Pinpoint the cell where the given text exists, returning its [x, y] midpoint coordinate. 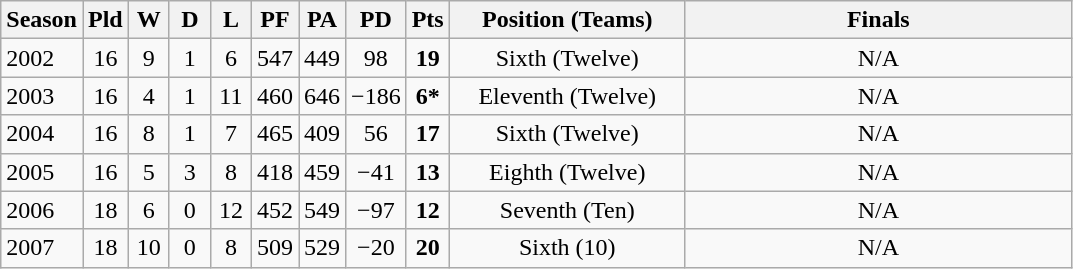
547 [274, 58]
7 [230, 134]
5 [148, 172]
Pts [428, 20]
L [230, 20]
−20 [376, 248]
2006 [42, 210]
20 [428, 248]
6* [428, 96]
2005 [42, 172]
549 [322, 210]
460 [274, 96]
Position (Teams) [567, 20]
509 [274, 248]
98 [376, 58]
Eleventh (Twelve) [567, 96]
56 [376, 134]
452 [274, 210]
Eighth (Twelve) [567, 172]
Finals [878, 20]
4 [148, 96]
2003 [42, 96]
−97 [376, 210]
2002 [42, 58]
2007 [42, 248]
418 [274, 172]
Pld [105, 20]
529 [322, 248]
17 [428, 134]
−186 [376, 96]
3 [190, 172]
D [190, 20]
PA [322, 20]
449 [322, 58]
Seventh (Ten) [567, 210]
9 [148, 58]
19 [428, 58]
459 [322, 172]
10 [148, 248]
409 [322, 134]
13 [428, 172]
2004 [42, 134]
646 [322, 96]
−41 [376, 172]
W [148, 20]
PD [376, 20]
PF [274, 20]
465 [274, 134]
Sixth (10) [567, 248]
11 [230, 96]
Season [42, 20]
